Extract the [x, y] coordinate from the center of the cell holding the provided text.  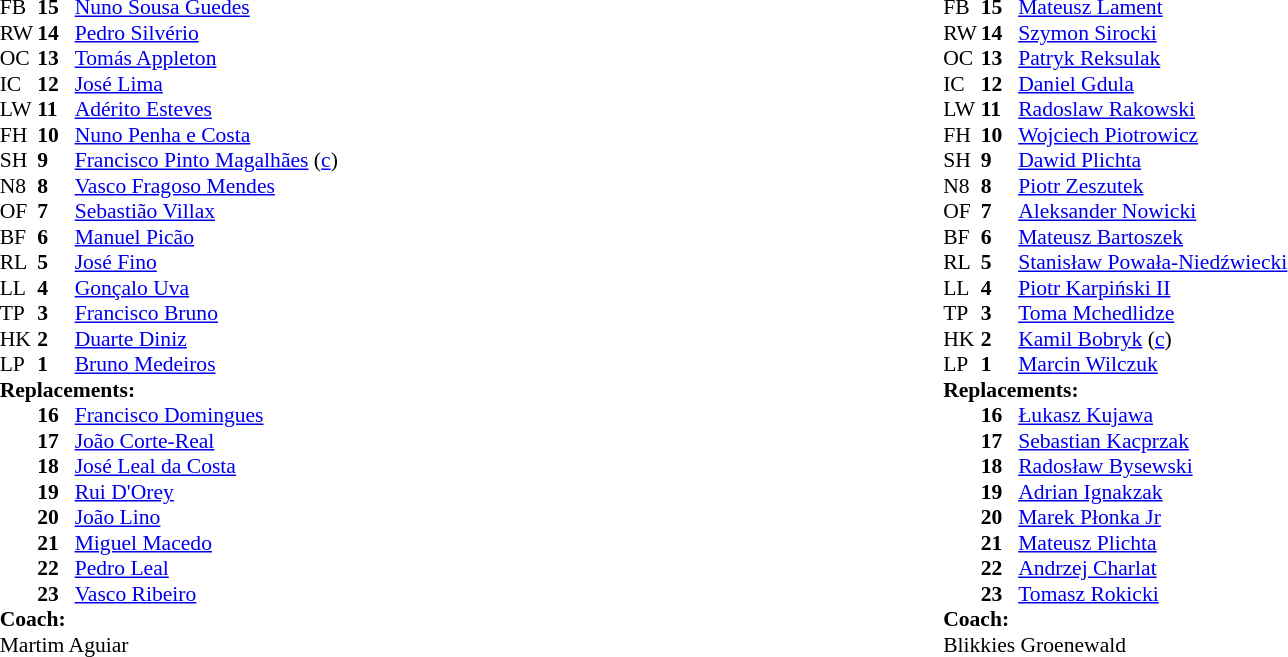
Szymon Sirocki [1152, 33]
Andrzej Charlat [1152, 569]
Sebastian Kacprzak [1152, 441]
Patryk Reksulak [1152, 59]
Vasco Ribeiro [206, 594]
Piotr Zeszutek [1152, 186]
Radosław Bysewski [1152, 467]
Marek Płonka Jr [1152, 517]
Marcin Wilczuk [1152, 365]
José Leal da Costa [206, 467]
Duarte Diniz [206, 339]
José Lima [206, 84]
Tomasz Rokicki [1152, 594]
Daniel Gdula [1152, 84]
Nuno Penha e Costa [206, 135]
Pedro Silvério [206, 33]
Rui D'Orey [206, 492]
João Lino [206, 517]
Mateusz Bartoszek [1152, 237]
Adrian Ignakzak [1152, 492]
Mateusz Plichta [1152, 543]
Łukasz Kujawa [1152, 415]
Piotr Karpiński II [1152, 288]
Radoslaw Rakowski [1152, 109]
Tomás Appleton [206, 59]
Dawid Plichta [1152, 161]
Francisco Pinto Magalhães (c) [206, 161]
Vasco Fragoso Mendes [206, 186]
Stanisław Powała-Niedźwiecki [1152, 263]
Adérito Esteves [206, 109]
Kamil Bobryk (c) [1152, 339]
Sebastião Villax [206, 211]
Aleksander Nowicki [1152, 211]
Wojciech Piotrowicz [1152, 135]
Gonçalo Uva [206, 288]
Toma Mchedlidze [1152, 313]
José Fino [206, 263]
Pedro Leal [206, 569]
Manuel Picão [206, 237]
Francisco Domingues [206, 415]
João Corte-Real [206, 441]
Francisco Bruno [206, 313]
Miguel Macedo [206, 543]
Bruno Medeiros [206, 365]
